Pinpoint the cell where the given text exists, returning its (x, y) midpoint coordinate. 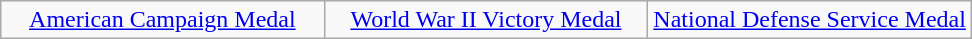
American Campaign Medal (163, 20)
National Defense Service Medal (810, 20)
World War II Victory Medal (486, 20)
